Detect which cell encompasses the target text, then output its [X, Y] center coordinate. 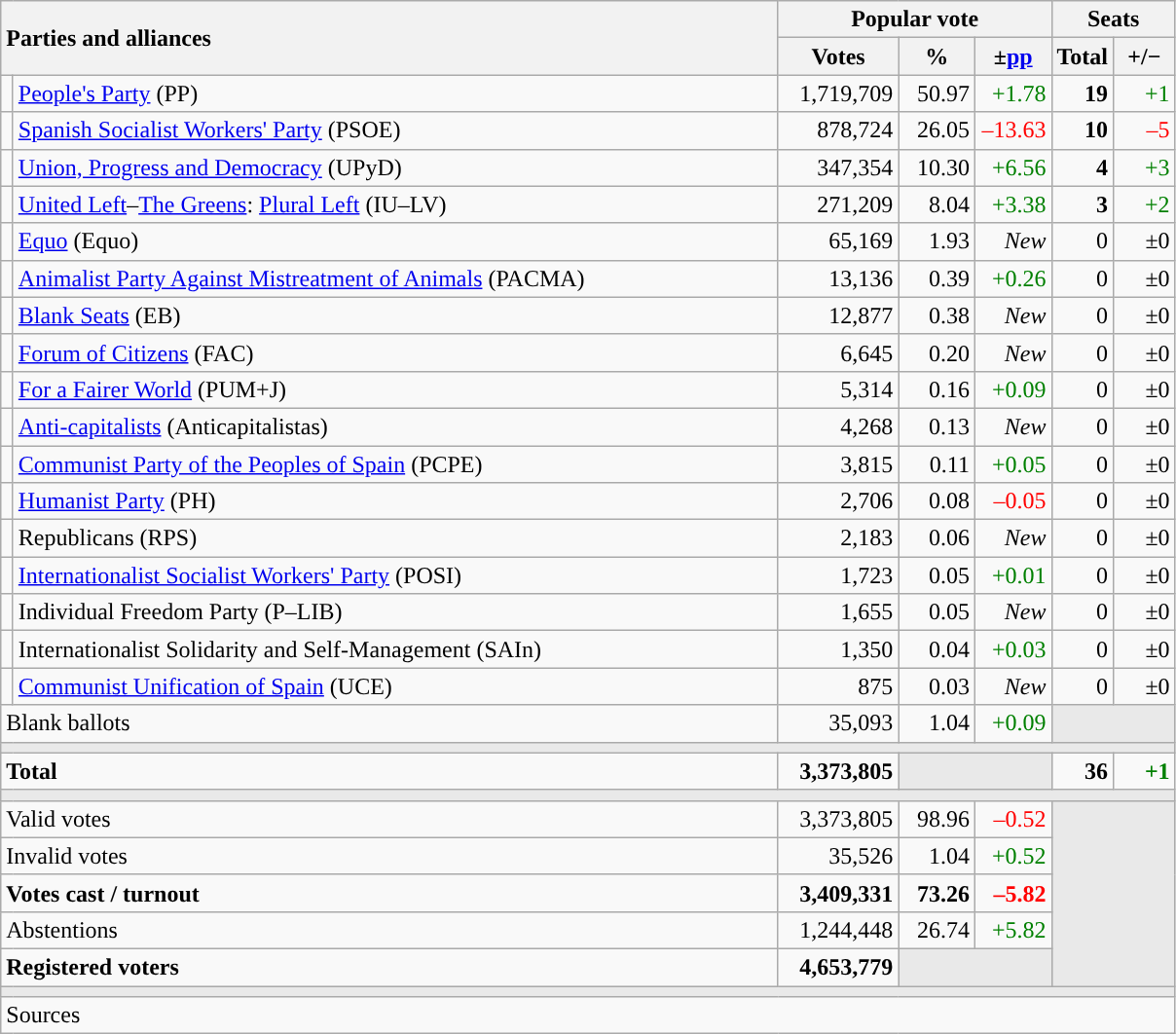
36 [1083, 771]
0.13 [937, 426]
35,093 [838, 723]
0.39 [937, 278]
0.16 [937, 389]
Internationalist Solidarity and Self-Management (SAIn) [395, 649]
4 [1083, 167]
2,183 [838, 538]
0.20 [937, 352]
Spanish Socialist Workers' Party (PSOE) [395, 130]
Seats [1114, 19]
Equo (Equo) [395, 241]
Union, Progress and Democracy (UPyD) [395, 167]
+0.52 [1012, 856]
6,645 [838, 352]
13,136 [838, 278]
+0.01 [1012, 575]
35,526 [838, 856]
+0.03 [1012, 649]
±pp [1012, 56]
26.05 [937, 130]
271,209 [838, 204]
Communist Party of the Peoples of Spain (PCPE) [395, 464]
Blank Seats (EB) [395, 315]
Sources [588, 1016]
+5.82 [1012, 930]
73.26 [937, 893]
12,877 [838, 315]
–13.63 [1012, 130]
For a Fairer World (PUM+J) [395, 389]
1.93 [937, 241]
4,653,779 [838, 967]
3 [1083, 204]
Registered voters [389, 967]
+0.26 [1012, 278]
26.74 [937, 930]
Animalist Party Against Mistreatment of Animals (PACMA) [395, 278]
Humanist Party (PH) [395, 501]
65,169 [838, 241]
878,724 [838, 130]
50.97 [937, 93]
+0.05 [1012, 464]
4,268 [838, 426]
Valid votes [389, 819]
Parties and alliances [389, 38]
1,655 [838, 612]
3,409,331 [838, 893]
–0.52 [1012, 819]
+1.78 [1012, 93]
0.38 [937, 315]
0.03 [937, 686]
–5 [1145, 130]
98.96 [937, 819]
19 [1083, 93]
5,314 [838, 389]
2,706 [838, 501]
Blank ballots [389, 723]
Popular vote [915, 19]
0.08 [937, 501]
+3.38 [1012, 204]
Communist Unification of Spain (UCE) [395, 686]
Republicans (RPS) [395, 538]
+6.56 [1012, 167]
875 [838, 686]
Invalid votes [389, 856]
10.30 [937, 167]
1,350 [838, 649]
1,244,448 [838, 930]
Abstentions [389, 930]
–0.05 [1012, 501]
347,354 [838, 167]
+/− [1145, 56]
3,815 [838, 464]
Individual Freedom Party (P–LIB) [395, 612]
8.04 [937, 204]
1,723 [838, 575]
Votes cast / turnout [389, 893]
0.06 [937, 538]
Anti-capitalists (Anticapitalistas) [395, 426]
10 [1083, 130]
+2 [1145, 204]
People's Party (PP) [395, 93]
% [937, 56]
0.11 [937, 464]
Forum of Citizens (FAC) [395, 352]
Internationalist Socialist Workers' Party (POSI) [395, 575]
1,719,709 [838, 93]
+3 [1145, 167]
–5.82 [1012, 893]
0.04 [937, 649]
United Left–The Greens: Plural Left (IU–LV) [395, 204]
Votes [838, 56]
